Extract the (X, Y) coordinate from the center of the cell holding the provided text.  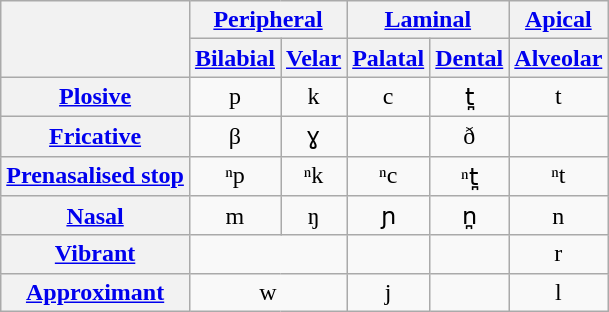
Velar (313, 58)
m (234, 216)
n (558, 216)
l (558, 292)
t (558, 97)
Bilabial (234, 58)
Plosive (96, 97)
Dental (470, 58)
ⁿc (388, 176)
k (313, 97)
Laminal (428, 20)
Apical (558, 20)
Vibrant (96, 254)
ⁿk (313, 176)
Nasal (96, 216)
Palatal (388, 58)
ɲ (388, 216)
ⁿt (558, 176)
t̪ (470, 97)
Fricative (96, 136)
Prenasalised stop (96, 176)
c (388, 97)
n̪ (470, 216)
j (388, 292)
Peripheral (268, 20)
ð (470, 136)
β (234, 136)
ɣ (313, 136)
w (268, 292)
r (558, 254)
ⁿt̪ (470, 176)
ⁿp (234, 176)
p (234, 97)
ŋ (313, 216)
Approximant (96, 292)
Alveolar (558, 58)
